Output the [X, Y] coordinate of the center of the cell containing the given text.  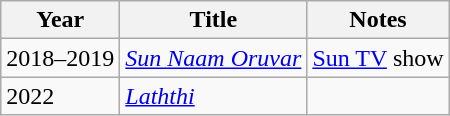
Laththi [214, 96]
Title [214, 20]
Notes [378, 20]
Year [60, 20]
Sun TV show [378, 58]
2018–2019 [60, 58]
2022 [60, 96]
Sun Naam Oruvar [214, 58]
